Provide the [x, y] coordinate of the cell's center where the given text is located.  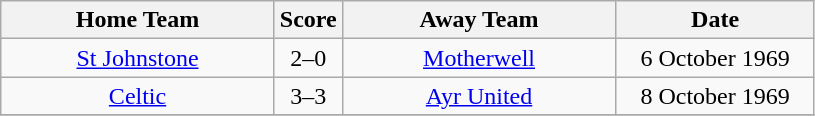
St Johnstone [138, 58]
Celtic [138, 96]
8 October 1969 [716, 96]
6 October 1969 [716, 58]
Home Team [138, 20]
Date [716, 20]
Away Team [479, 20]
2–0 [308, 58]
Ayr United [479, 96]
3–3 [308, 96]
Score [308, 20]
Motherwell [479, 58]
